Identify which cell holds the provided text, then report its (x, y) central coordinate. 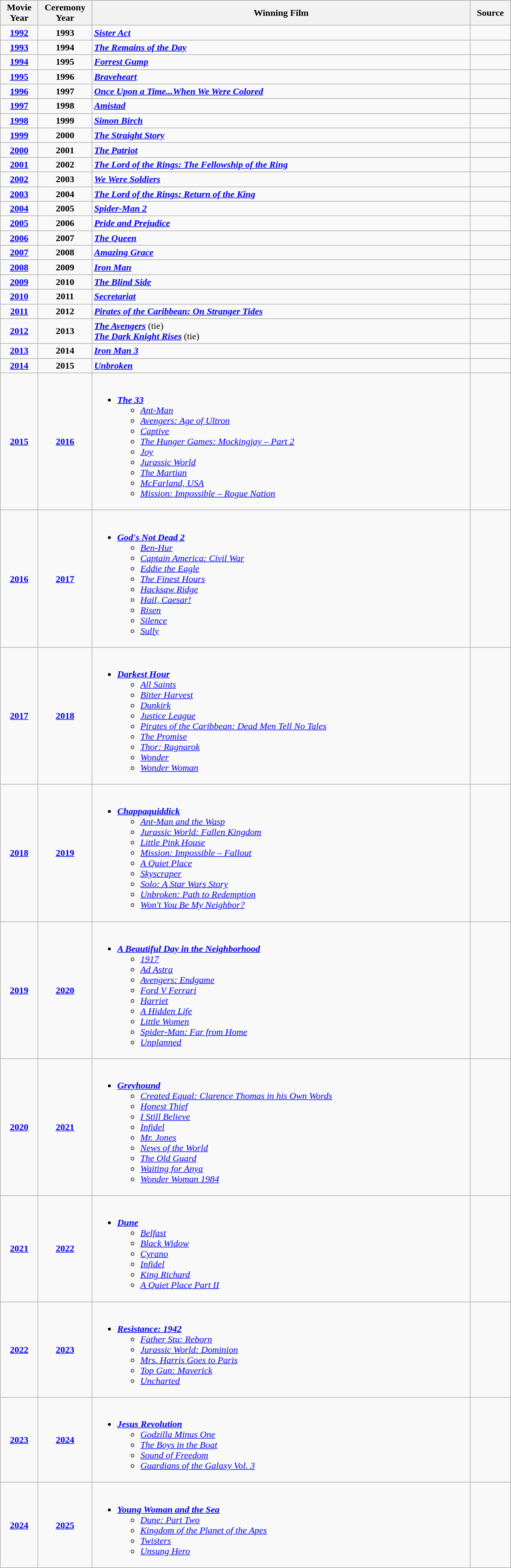
Braveheart (281, 77)
Amistad (281, 106)
Amazing Grace (281, 253)
1992 (19, 33)
The Queen (281, 238)
The Avengers (tie)The Dark Knight Rises (tie) (281, 331)
Winning Film (281, 13)
Iron Man 3 (281, 351)
Pride and Prejudice (281, 223)
The Lord of the Rings: The Fellowship of the Ring (281, 164)
Jesus RevolutionGodzilla Minus OneThe Boys in the BoatSound of FreedomGuardians of the Galaxy Vol. 3 (281, 1440)
We Were Soldiers (281, 179)
Movie Year (19, 13)
The Patriot (281, 150)
The Lord of the Rings: Return of the King (281, 194)
The Straight Story (281, 135)
Darkest HourAll SaintsBitter HarvestDunkirkJustice LeaguePirates of the Caribbean: Dead Men Tell No TalesThe PromiseThor: RagnarokWonderWonder Woman (281, 716)
The Remains of the Day (281, 47)
Spider-Man 2 (281, 209)
Ceremony Year (65, 13)
Once Upon a Time...When We Were Colored (281, 91)
Resistance: 1942Father Stu: RebornJurassic World: DominionMrs. Harris Goes to ParisTop Gun: MaverickUncharted (281, 1350)
A Beautiful Day in the Neighborhood1917Ad AstraAvengers: EndgameFord V FerrariHarrietA Hidden LifeLittle WomenSpider-Man: Far from HomeUnplanned (281, 990)
The Blind Side (281, 282)
Unbroken (281, 366)
Iron Man (281, 267)
Young Woman and the SeaDune: Part TwoKingdom of the Planet of the ApesTwistersUnsung Hero (281, 1525)
2025 (65, 1525)
Simon Birch (281, 121)
Secretariat (281, 297)
God's Not Dead 2Ben-HurCaptain America: Civil WarEddie the EagleThe Finest HoursHacksaw RidgeHail, Caesar!RisenSilenceSully (281, 579)
DuneBelfastBlack WidowCyranoInfidelKing RichardA Quiet Place Part II (281, 1249)
Forrest Gump (281, 62)
Sister Act (281, 33)
Pirates of the Caribbean: On Stranger Tides (281, 311)
Source (490, 13)
